Identify which cell holds the provided text, then report its [X, Y] central coordinate. 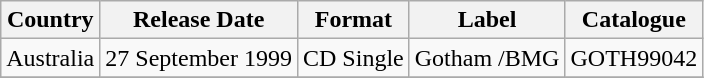
Label [487, 20]
Release Date [199, 20]
Format [353, 20]
Catalogue [634, 20]
Australia [50, 58]
Country [50, 20]
GOTH99042 [634, 58]
27 September 1999 [199, 58]
Gotham /BMG [487, 58]
CD Single [353, 58]
